For the text-containing cell, return its midpoint in [X, Y] coordinate format. 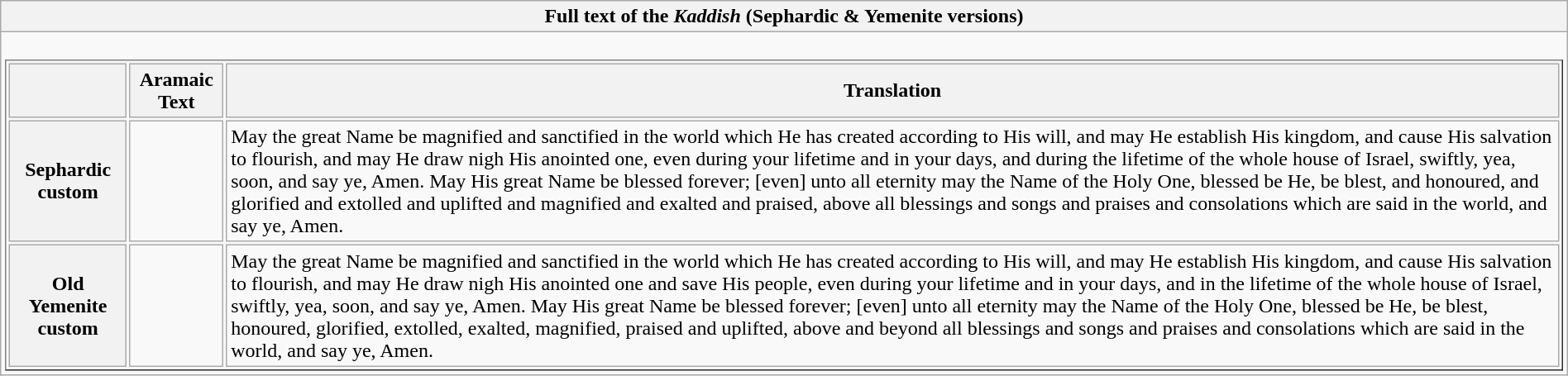
Aramaic Text [177, 91]
Translation [892, 91]
Sephardic custom [68, 181]
Full text of the Kaddish (Sephardic & Yemenite versions) [784, 17]
Old Yemenite custom [68, 306]
